Capture the cell that displays the provided text and extract its [x, y] central coordinate. 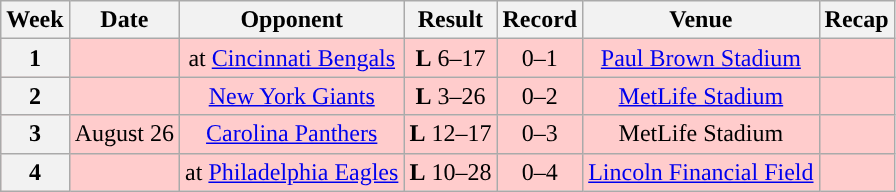
Result [450, 20]
at Philadelphia Eagles [292, 172]
Week [35, 20]
L 6–17 [450, 58]
Date [124, 20]
1 [35, 58]
Lincoln Financial Field [701, 172]
L 3–26 [450, 96]
at Cincinnati Bengals [292, 58]
Opponent [292, 20]
L 12–17 [450, 134]
August 26 [124, 134]
3 [35, 134]
Record [540, 20]
L 10–28 [450, 172]
0–4 [540, 172]
Paul Brown Stadium [701, 58]
2 [35, 96]
New York Giants [292, 96]
4 [35, 172]
Recap [856, 20]
Carolina Panthers [292, 134]
0–2 [540, 96]
0–1 [540, 58]
0–3 [540, 134]
Venue [701, 20]
